Find where the given text appears and provide that cell's center as (x, y) coordinate. 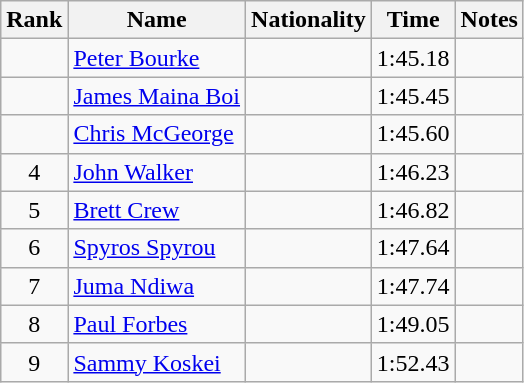
Spyros Spyrou (157, 248)
8 (34, 324)
Paul Forbes (157, 324)
5 (34, 210)
9 (34, 362)
Rank (34, 20)
1:47.64 (413, 248)
Chris McGeorge (157, 134)
Notes (489, 20)
1:49.05 (413, 324)
1:47.74 (413, 286)
7 (34, 286)
4 (34, 172)
John Walker (157, 172)
Peter Bourke (157, 58)
1:46.82 (413, 210)
Time (413, 20)
Juma Ndiwa (157, 286)
Brett Crew (157, 210)
1:52.43 (413, 362)
6 (34, 248)
James Maina Boi (157, 96)
1:45.18 (413, 58)
1:45.60 (413, 134)
Nationality (309, 20)
1:46.23 (413, 172)
Name (157, 20)
Sammy Koskei (157, 362)
1:45.45 (413, 96)
